Search for the cell housing the specified text and yield its (x, y) center coordinate. 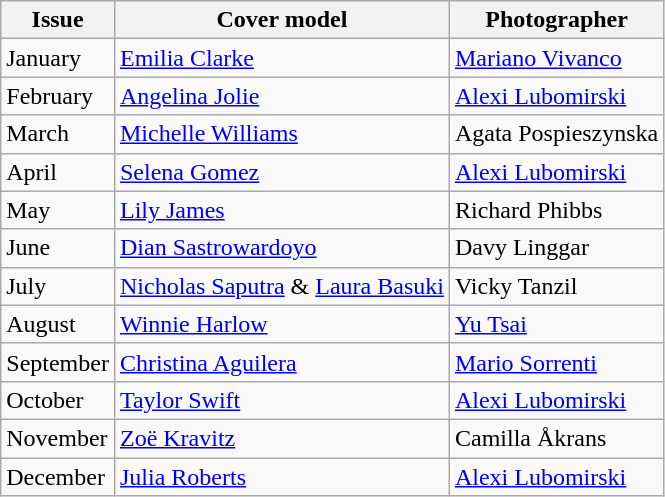
August (58, 324)
Angelina Jolie (282, 96)
Agata Pospieszynska (556, 134)
Issue (58, 20)
Nicholas Saputra & Laura Basuki (282, 286)
Cover model (282, 20)
Vicky Tanzil (556, 286)
January (58, 58)
March (58, 134)
Julia Roberts (282, 477)
Richard Phibbs (556, 210)
December (58, 477)
October (58, 400)
Winnie Harlow (282, 324)
Davy Linggar (556, 248)
Christina Aguilera (282, 362)
Lily James (282, 210)
Zoë Kravitz (282, 438)
May (58, 210)
Yu Tsai (556, 324)
July (58, 286)
September (58, 362)
June (58, 248)
Photographer (556, 20)
Taylor Swift (282, 400)
Camilla Åkrans (556, 438)
Emilia Clarke (282, 58)
Mariano Vivanco (556, 58)
Selena Gomez (282, 172)
Dian Sastrowardoyo (282, 248)
February (58, 96)
April (58, 172)
November (58, 438)
Mario Sorrenti (556, 362)
Michelle Williams (282, 134)
